Pinpoint the cell where the given text exists, returning its [x, y] midpoint coordinate. 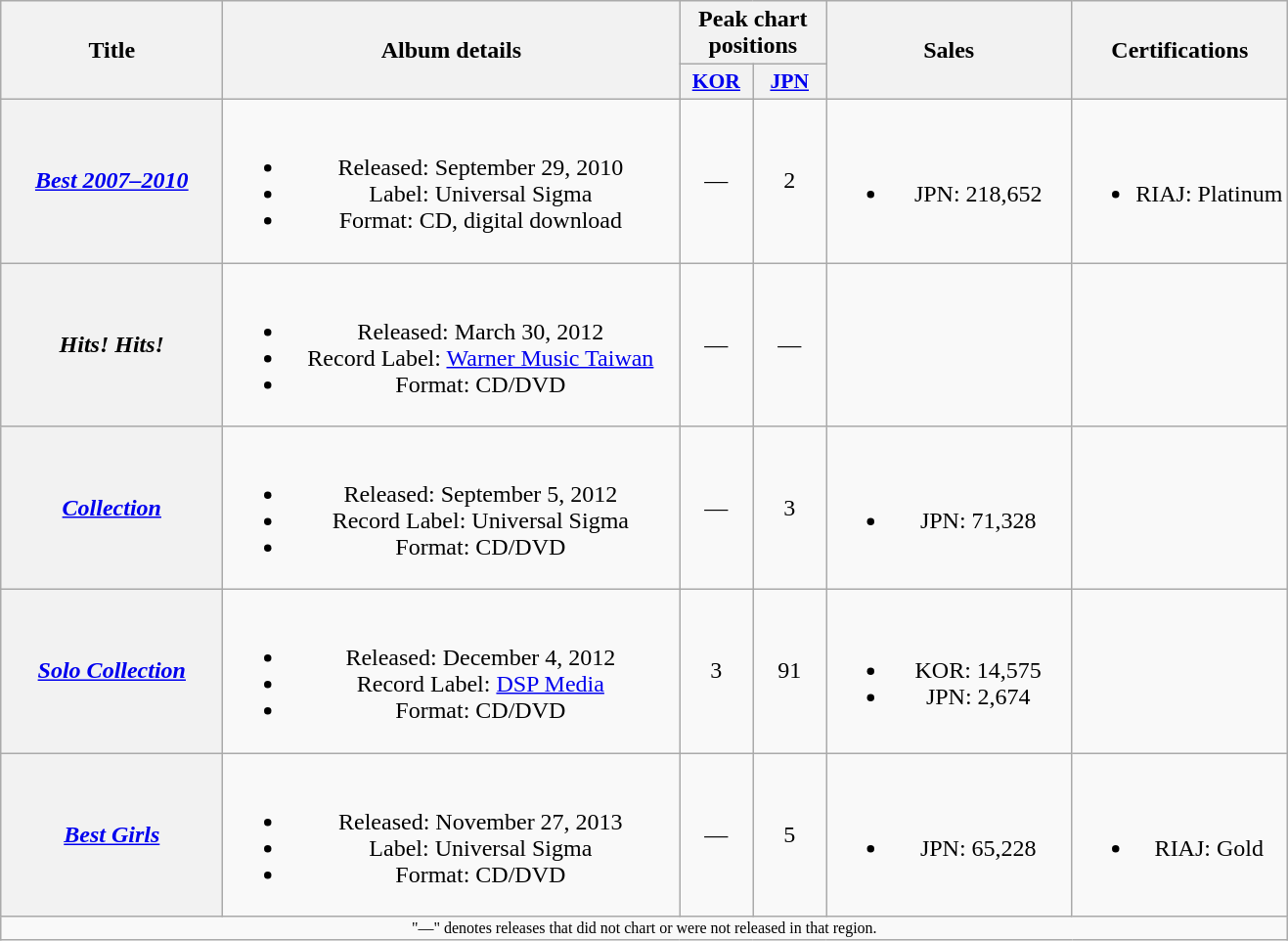
Released: September 5, 2012 Record Label: Universal SigmaFormat: CD/DVD [452, 509]
Best Girls [111, 835]
91 [790, 671]
2 [790, 180]
JPN: 218,652 [949, 180]
Hits! Hits! [111, 344]
Title [111, 51]
Released: September 29, 2010 Label: Universal SigmaFormat: CD, digital download [452, 180]
Peak chart positions [753, 33]
Released: March 30, 2012 Record Label: Warner Music TaiwanFormat: CD/DVD [452, 344]
JPN: 71,328 [949, 509]
RIAJ: Platinum [1179, 180]
Released: December 4, 2012 Record Label: DSP MediaFormat: CD/DVD [452, 671]
JPN: 65,228 [949, 835]
5 [790, 835]
Released: November 27, 2013 Label: Universal SigmaFormat: CD/DVD [452, 835]
KOR: 14,575JPN: 2,674 [949, 671]
"—" denotes releases that did not chart or were not released in that region. [644, 928]
Collection [111, 509]
Album details [452, 51]
Certifications [1179, 51]
RIAJ: Gold [1179, 835]
Solo Collection [111, 671]
Best 2007–2010 [111, 180]
Sales [949, 51]
JPN [790, 82]
KOR [716, 82]
